For the text-containing cell, return its midpoint in [x, y] coordinate format. 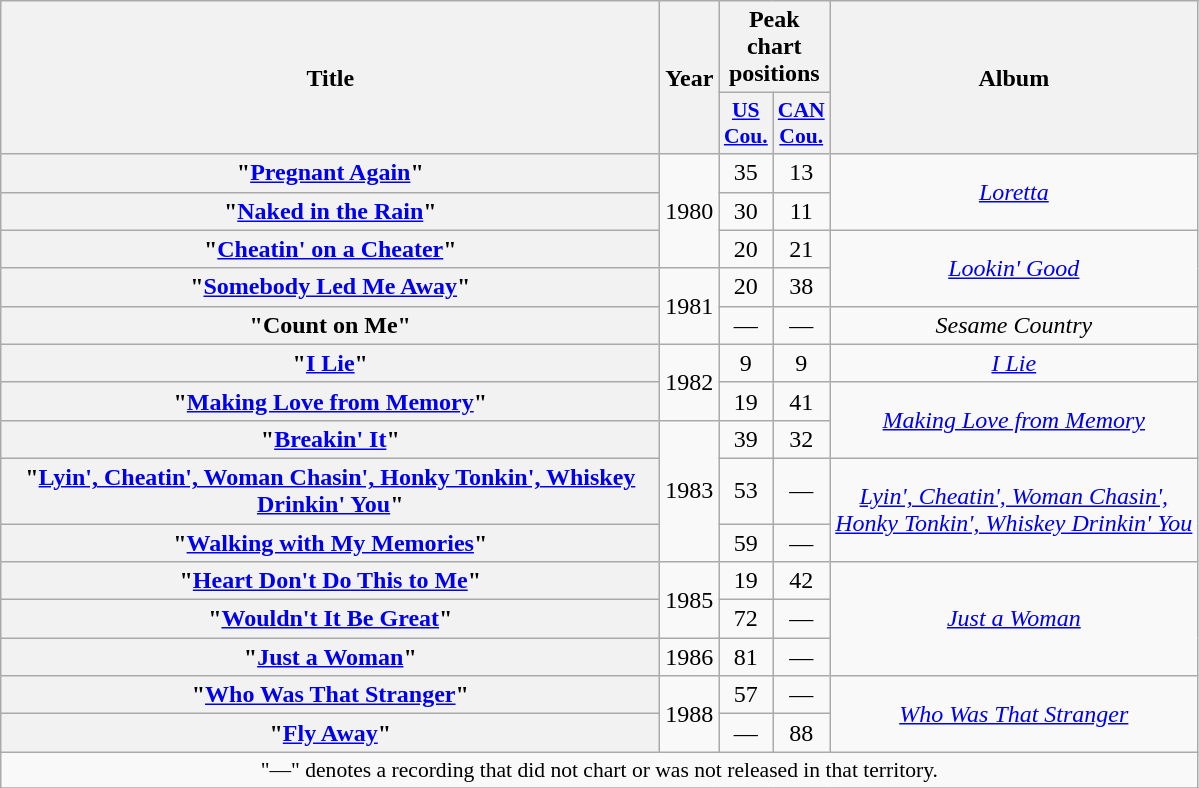
"Who Was That Stranger" [330, 695]
"Naked in the Rain" [330, 211]
"Just a Woman" [330, 657]
Who Was That Stranger [1014, 714]
57 [746, 695]
Making Love from Memory [1014, 420]
"Breakin' It" [330, 439]
30 [746, 211]
"Somebody Led Me Away" [330, 287]
59 [746, 543]
88 [802, 733]
42 [802, 581]
Year [690, 78]
39 [746, 439]
41 [802, 401]
13 [802, 173]
Sesame Country [1014, 325]
Lyin', Cheatin', Woman Chasin',Honky Tonkin', Whiskey Drinkin' You [1014, 510]
38 [802, 287]
"Making Love from Memory" [330, 401]
53 [746, 490]
21 [802, 249]
USCou. [746, 124]
"Count on Me" [330, 325]
Just a Woman [1014, 619]
Loretta [1014, 192]
1985 [690, 600]
81 [746, 657]
Peak chartpositions [774, 47]
"—" denotes a recording that did not chart or was not released in that territory. [600, 770]
I Lie [1014, 363]
CANCou. [802, 124]
Lookin' Good [1014, 268]
1981 [690, 306]
1988 [690, 714]
"Fly Away" [330, 733]
1983 [690, 490]
32 [802, 439]
"Pregnant Again" [330, 173]
1980 [690, 211]
"Wouldn't It Be Great" [330, 619]
"Walking with My Memories" [330, 543]
"Cheatin' on a Cheater" [330, 249]
35 [746, 173]
"I Lie" [330, 363]
1986 [690, 657]
11 [802, 211]
72 [746, 619]
"Heart Don't Do This to Me" [330, 581]
Title [330, 78]
"Lyin', Cheatin', Woman Chasin', Honky Tonkin', WhiskeyDrinkin' You" [330, 490]
1982 [690, 382]
Album [1014, 78]
